Search for the cell housing the specified text and yield its [X, Y] center coordinate. 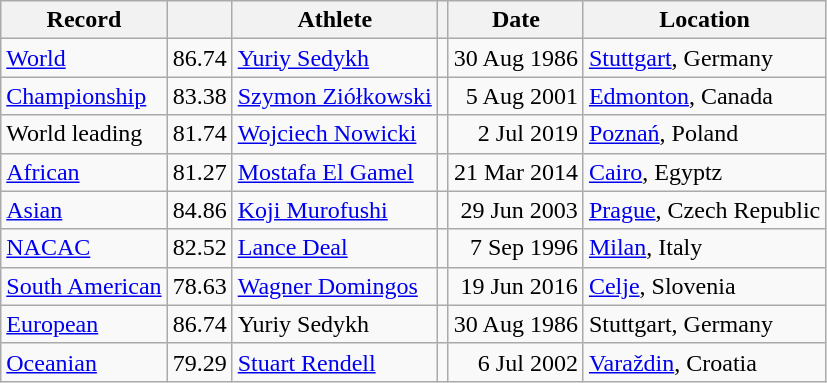
Lance Deal [334, 248]
Location [704, 20]
Championship [84, 96]
Stuart Rendell [334, 362]
19 Jun 2016 [516, 286]
European [84, 324]
Varaždin, Croatia [704, 362]
World [84, 58]
South American [84, 286]
Date [516, 20]
81.27 [200, 172]
5 Aug 2001 [516, 96]
Poznań, Poland [704, 134]
Oceanian [84, 362]
Record [84, 20]
African [84, 172]
78.63 [200, 286]
Edmonton, Canada [704, 96]
Athlete [334, 20]
Wojciech Nowicki [334, 134]
Celje, Slovenia [704, 286]
Asian [84, 210]
29 Jun 2003 [516, 210]
81.74 [200, 134]
84.86 [200, 210]
6 Jul 2002 [516, 362]
Milan, Italy [704, 248]
Cairo, Egyptz [704, 172]
Koji Murofushi [334, 210]
Prague, Czech Republic [704, 210]
7 Sep 1996 [516, 248]
Mostafa El Gamel [334, 172]
79.29 [200, 362]
83.38 [200, 96]
2 Jul 2019 [516, 134]
World leading [84, 134]
82.52 [200, 248]
21 Mar 2014 [516, 172]
NACAC [84, 248]
Wagner Domingos [334, 286]
Szymon Ziółkowski [334, 96]
